Locate the cell with the specified text and output its (x, y) center coordinate. 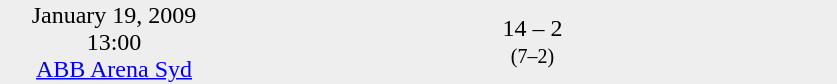
January 19, 200913:00ABB Arena Syd (114, 42)
14 – 2(7–2) (532, 42)
